Search for the cell housing the specified text and yield its [x, y] center coordinate. 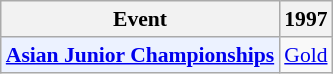
Asian Junior Championships [140, 55]
Event [140, 19]
1997 [306, 19]
Gold [306, 55]
